From the cell containing the given text, extract its center point as [X, Y] coordinate. 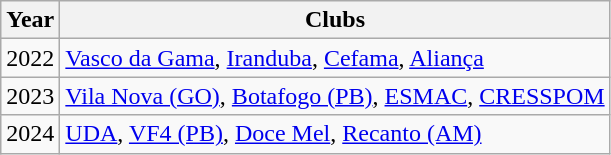
Vila Nova (GO), Botafogo (PB), ESMAC, CRESSPOM [335, 96]
UDA, VF4 (PB), Doce Mel, Recanto (AM) [335, 134]
2022 [30, 58]
Vasco da Gama, Iranduba, Cefama, Aliança [335, 58]
2023 [30, 96]
Clubs [335, 20]
2024 [30, 134]
Year [30, 20]
